Return the [x, y] coordinate for the center point of the cell that contains the specified text.  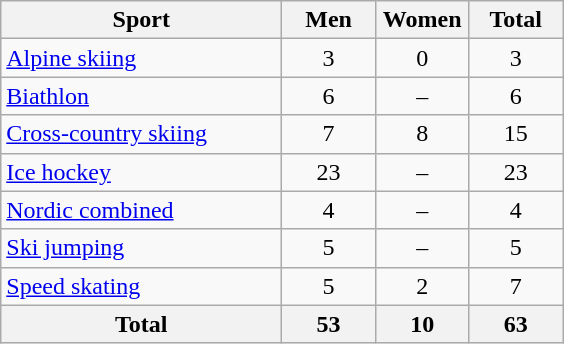
Women [422, 20]
Sport [142, 20]
Alpine skiing [142, 58]
Ice hockey [142, 172]
15 [516, 134]
Ski jumping [142, 248]
Cross-country skiing [142, 134]
53 [329, 324]
0 [422, 58]
2 [422, 286]
Men [329, 20]
10 [422, 324]
Speed skating [142, 286]
63 [516, 324]
Biathlon [142, 96]
Nordic combined [142, 210]
8 [422, 134]
